Return [x, y] of the center of cell containing provided text 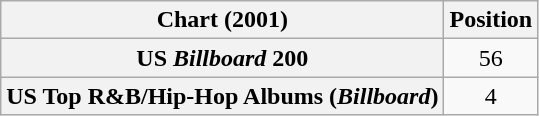
Position [491, 20]
US Billboard 200 [222, 58]
Chart (2001) [222, 20]
US Top R&B/Hip-Hop Albums (Billboard) [222, 96]
56 [491, 58]
4 [491, 96]
